Identify which cell holds the provided text, then report its [x, y] central coordinate. 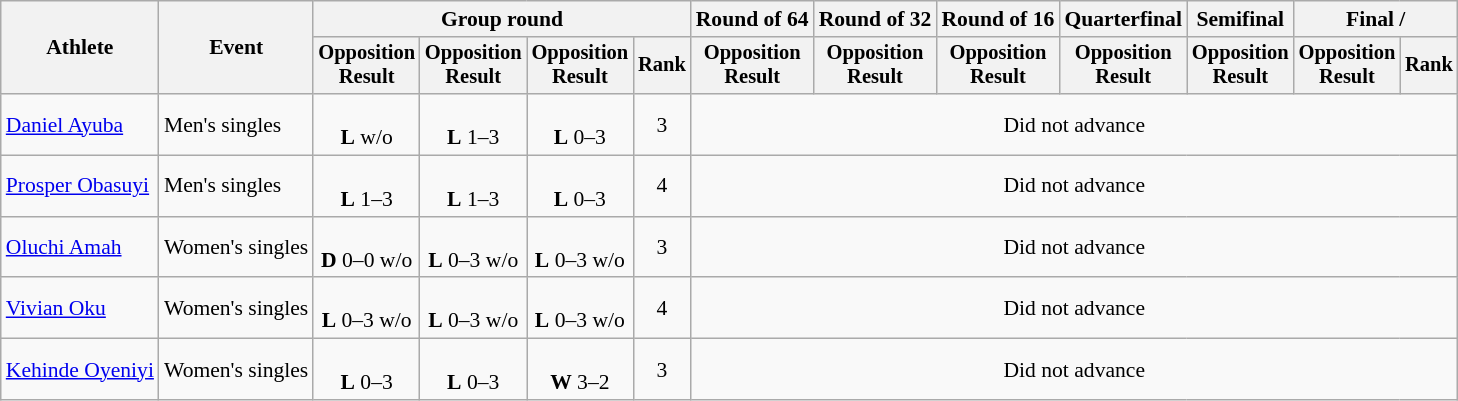
Prosper Obasuyi [80, 186]
Event [236, 48]
Round of 64 [752, 19]
Final / [1376, 19]
Semifinal [1240, 19]
Kehinde Oyeniyi [80, 370]
Daniel Ayuba [80, 124]
L w/o [366, 124]
Quarterfinal [1123, 19]
Athlete [80, 48]
Group round [502, 19]
Vivian Oku [80, 308]
Round of 32 [876, 19]
Oluchi Amah [80, 248]
D 0–0 w/o [366, 248]
W 3–2 [580, 370]
Round of 16 [998, 19]
